Determine the (X, Y) coordinate at the center of the cell enclosing the given text.  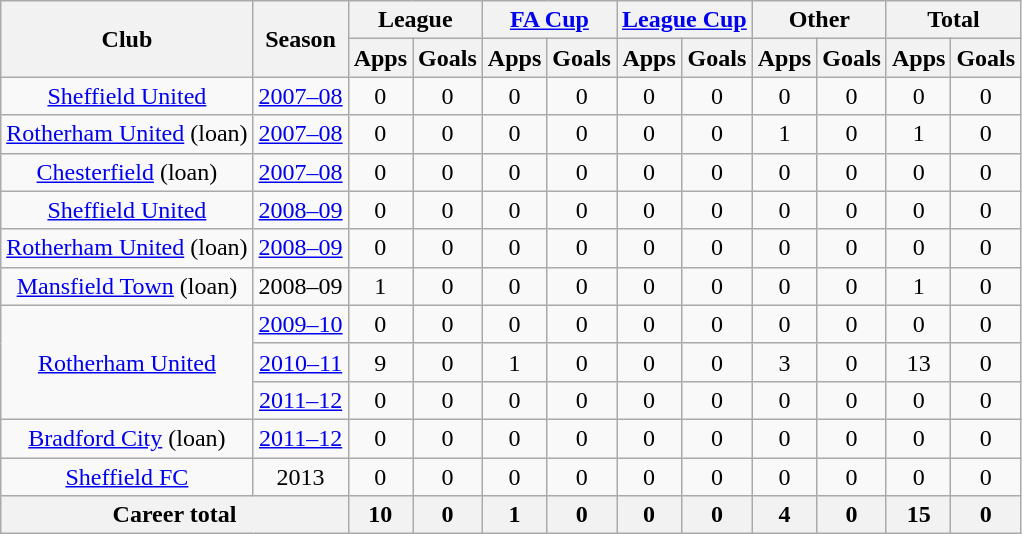
15 (918, 515)
League Cup (684, 20)
Club (127, 39)
Career total (174, 515)
Rotherham United (127, 362)
League (415, 20)
2010–11 (300, 362)
Mansfield Town (loan) (127, 286)
Other (819, 20)
Sheffield FC (127, 477)
Total (953, 20)
9 (380, 362)
Chesterfield (loan) (127, 172)
13 (918, 362)
2013 (300, 477)
4 (784, 515)
Bradford City (loan) (127, 438)
2009–10 (300, 324)
Season (300, 39)
FA Cup (549, 20)
10 (380, 515)
3 (784, 362)
